Determine the (x, y) coordinate at the center of the cell enclosing the given text.  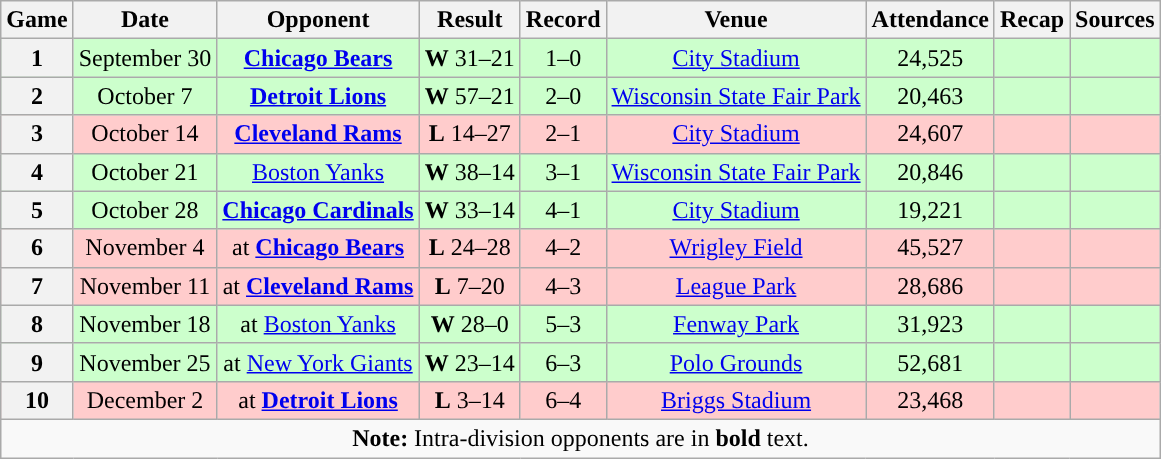
2 (37, 96)
Sources (1116, 20)
L 7–20 (470, 286)
at Cleveland Rams (318, 286)
Boston Yanks (318, 172)
4–3 (563, 286)
Chicago Bears (318, 58)
at Detroit Lions (318, 400)
L 14–27 (470, 134)
1–0 (563, 58)
Wrigley Field (736, 248)
October 21 (145, 172)
October 14 (145, 134)
Recap (1032, 20)
September 30 (145, 58)
23,468 (930, 400)
Briggs Stadium (736, 400)
at Chicago Bears (318, 248)
December 2 (145, 400)
October 7 (145, 96)
November 11 (145, 286)
W 28–0 (470, 324)
6–4 (563, 400)
W 31–21 (470, 58)
5 (37, 210)
Attendance (930, 20)
4 (37, 172)
28,686 (930, 286)
24,525 (930, 58)
2–1 (563, 134)
4–2 (563, 248)
Cleveland Rams (318, 134)
2–0 (563, 96)
5–3 (563, 324)
Record (563, 20)
3 (37, 134)
Date (145, 20)
7 (37, 286)
W 57–21 (470, 96)
52,681 (930, 362)
9 (37, 362)
W 33–14 (470, 210)
W 38–14 (470, 172)
8 (37, 324)
Fenway Park (736, 324)
Note: Intra-division opponents are in bold text. (580, 438)
Polo Grounds (736, 362)
6–3 (563, 362)
20,846 (930, 172)
4–1 (563, 210)
October 28 (145, 210)
Venue (736, 20)
45,527 (930, 248)
19,221 (930, 210)
Detroit Lions (318, 96)
Result (470, 20)
L 24–28 (470, 248)
L 3–14 (470, 400)
Game (37, 20)
Opponent (318, 20)
at Boston Yanks (318, 324)
November 4 (145, 248)
20,463 (930, 96)
W 23–14 (470, 362)
1 (37, 58)
3–1 (563, 172)
31,923 (930, 324)
10 (37, 400)
at New York Giants (318, 362)
November 18 (145, 324)
November 25 (145, 362)
Chicago Cardinals (318, 210)
League Park (736, 286)
6 (37, 248)
24,607 (930, 134)
